Pinpoint the cell where the given text exists, returning its (X, Y) midpoint coordinate. 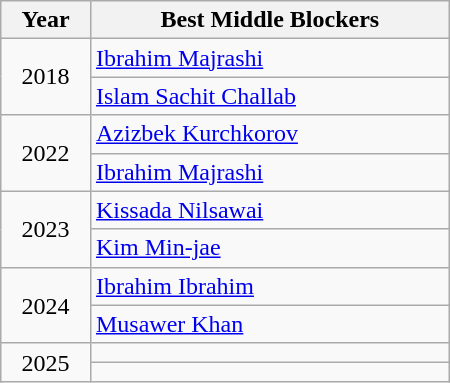
Ibrahim Ibrahim (270, 286)
Best Middle Blockers (270, 20)
2023 (46, 229)
Year (46, 20)
Musawer Khan (270, 324)
Islam Sachit Challab (270, 96)
Kissada Nilsawai (270, 210)
2024 (46, 305)
2018 (46, 77)
2025 (46, 362)
Azizbek Kurchkorov (270, 134)
Kim Min-jae (270, 248)
2022 (46, 153)
